Locate the cell with the specified text and output its [x, y] center coordinate. 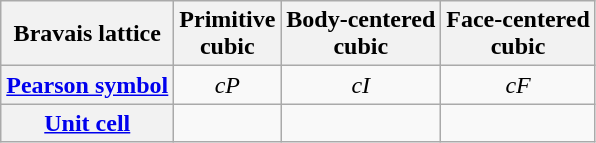
cP [228, 85]
Unit cell [88, 123]
Pearson symbol [88, 85]
Bravais lattice [88, 34]
Primitivecubic [228, 34]
cI [361, 85]
Body-centeredcubic [361, 34]
Face-centeredcubic [518, 34]
cF [518, 85]
